Pinpoint the cell where the given text exists, returning its (x, y) midpoint coordinate. 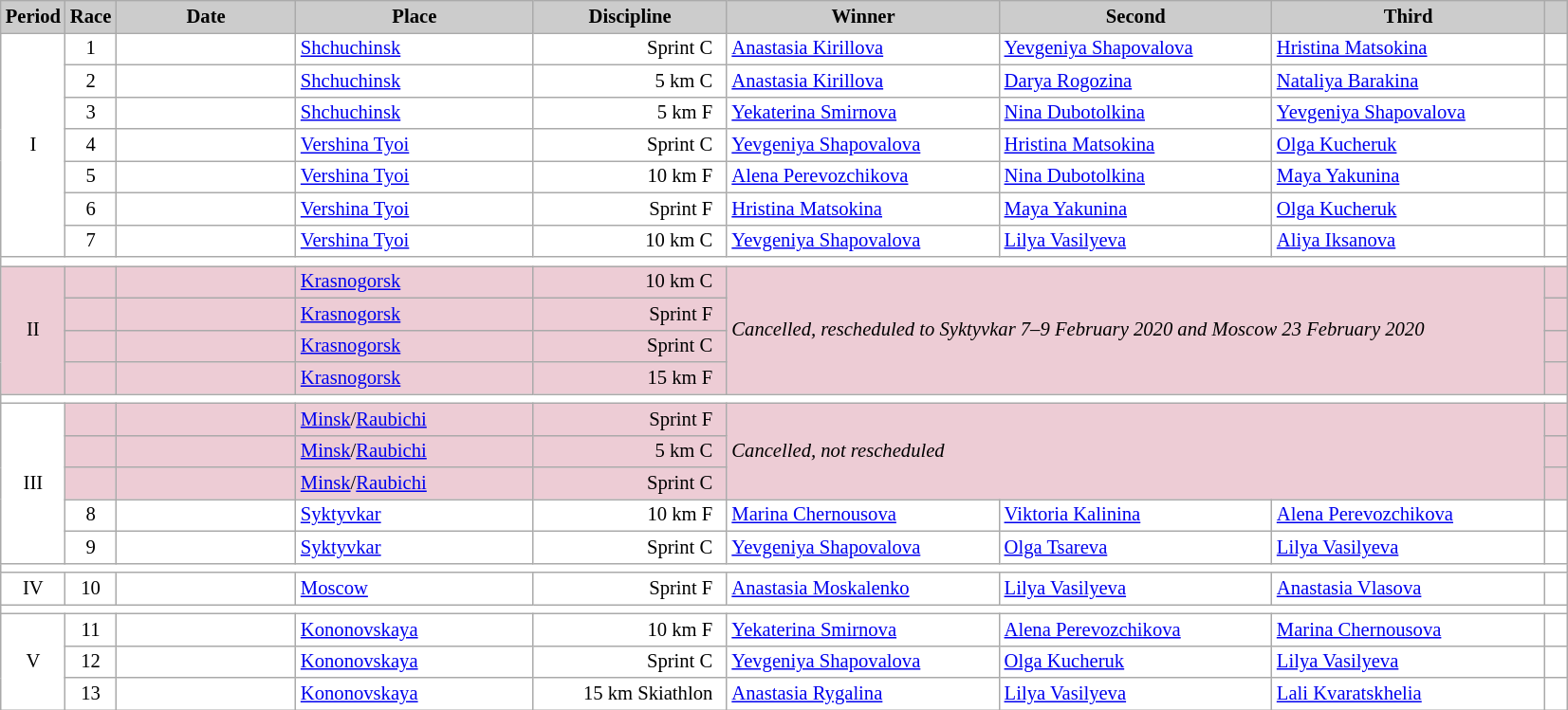
Discipline (630, 16)
Darya Rogozina (1136, 81)
Cancelled, rescheduled to Syktyvkar 7–9 February 2020 and Moscow 23 February 2020 (1135, 330)
6 (91, 209)
Place (415, 16)
12 (91, 662)
Anastasia Vlasova (1408, 589)
8 (91, 515)
1 (91, 48)
15 km Skiathlon (630, 693)
5 (91, 176)
Second (1136, 16)
Period (33, 16)
Aliya Iksanova (1408, 241)
Cancelled, not rescheduled (1135, 451)
V (33, 662)
Lali Kvaratskhelia (1408, 693)
15 km F (630, 378)
11 (91, 629)
Winner (863, 16)
10 (91, 589)
Race (91, 16)
Nataliya Barakina (1408, 81)
2 (91, 81)
Date (206, 16)
7 (91, 241)
3 (91, 113)
5 km F (630, 113)
III (33, 483)
IV (33, 589)
Viktoria Kalinina (1136, 515)
9 (91, 547)
Third (1408, 16)
13 (91, 693)
Anastasia Rygalina (863, 693)
Olga Tsareva (1136, 547)
Moscow (415, 589)
I (33, 144)
4 (91, 145)
II (33, 330)
Anastasia Moskalenko (863, 589)
